Determine the (X, Y) coordinate at the center of the cell enclosing the given text.  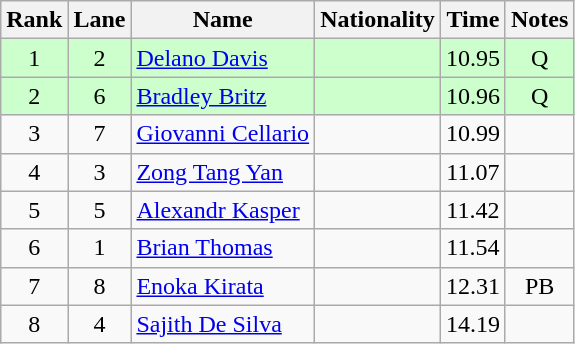
PB (539, 286)
Lane (100, 20)
Rank (34, 20)
Name (223, 20)
Bradley Britz (223, 96)
Giovanni Cellario (223, 134)
Alexandr Kasper (223, 210)
Enoka Kirata (223, 286)
10.99 (472, 134)
Sajith De Silva (223, 324)
11.42 (472, 210)
Brian Thomas (223, 248)
Notes (539, 20)
Nationality (378, 20)
10.95 (472, 58)
Delano Davis (223, 58)
12.31 (472, 286)
Time (472, 20)
11.54 (472, 248)
Zong Tang Yan (223, 172)
11.07 (472, 172)
14.19 (472, 324)
10.96 (472, 96)
